Capture the cell that displays the provided text and extract its [X, Y] central coordinate. 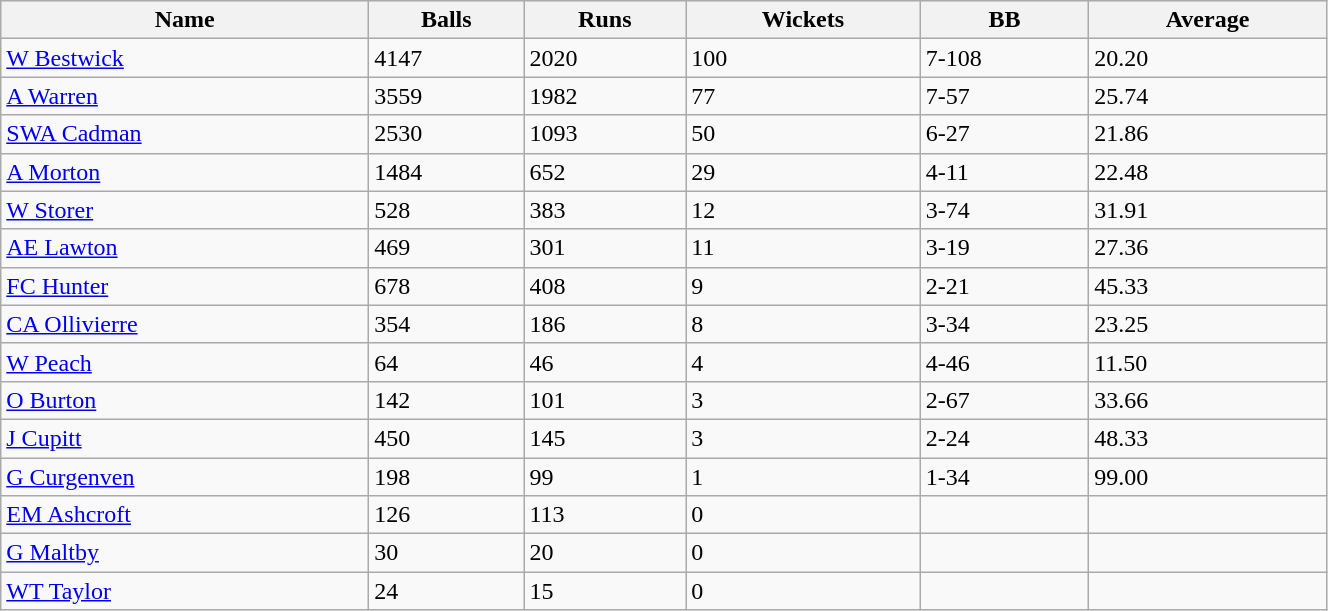
W Peach [185, 362]
1484 [446, 172]
AE Lawton [185, 248]
469 [446, 248]
1 [803, 477]
99 [605, 477]
2-67 [1004, 400]
100 [803, 58]
30 [446, 553]
450 [446, 438]
3-74 [1004, 210]
J Cupitt [185, 438]
11.50 [1208, 362]
Name [185, 20]
33.66 [1208, 400]
G Maltby [185, 553]
W Bestwick [185, 58]
126 [446, 515]
G Curgenven [185, 477]
Wickets [803, 20]
408 [605, 286]
27.36 [1208, 248]
3559 [446, 96]
2-21 [1004, 286]
9 [803, 286]
99.00 [1208, 477]
113 [605, 515]
21.86 [1208, 134]
4 [803, 362]
O Burton [185, 400]
25.74 [1208, 96]
29 [803, 172]
31.91 [1208, 210]
1982 [605, 96]
20 [605, 553]
50 [803, 134]
45.33 [1208, 286]
3-19 [1004, 248]
15 [605, 591]
12 [803, 210]
354 [446, 324]
7-108 [1004, 58]
22.48 [1208, 172]
142 [446, 400]
48.33 [1208, 438]
8 [803, 324]
301 [605, 248]
7-57 [1004, 96]
145 [605, 438]
23.25 [1208, 324]
528 [446, 210]
11 [803, 248]
SWA Cadman [185, 134]
Runs [605, 20]
2530 [446, 134]
1093 [605, 134]
EM Ashcroft [185, 515]
20.20 [1208, 58]
77 [803, 96]
678 [446, 286]
WT Taylor [185, 591]
186 [605, 324]
1-34 [1004, 477]
24 [446, 591]
2-24 [1004, 438]
FC Hunter [185, 286]
Average [1208, 20]
Balls [446, 20]
4-46 [1004, 362]
64 [446, 362]
198 [446, 477]
A Warren [185, 96]
A Morton [185, 172]
3-34 [1004, 324]
2020 [605, 58]
652 [605, 172]
W Storer [185, 210]
4147 [446, 58]
4-11 [1004, 172]
6-27 [1004, 134]
383 [605, 210]
101 [605, 400]
46 [605, 362]
BB [1004, 20]
CA Ollivierre [185, 324]
